Provide the [x, y] coordinate of the cell's center where the given text is located.  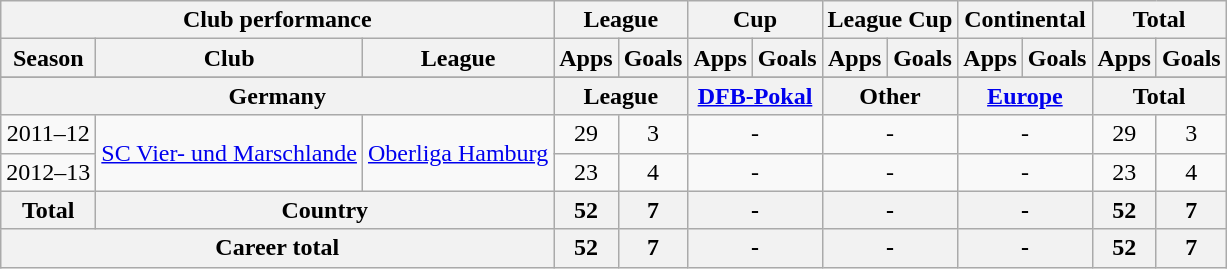
Career total [278, 248]
Season [48, 58]
Europe [1025, 96]
Cup [755, 20]
Club performance [278, 20]
Oberliga Hamburg [458, 153]
2011–12 [48, 134]
Country [325, 210]
Other [890, 96]
League Cup [890, 20]
DFB-Pokal [755, 96]
Continental [1025, 20]
Germany [278, 96]
2012–13 [48, 172]
Club [230, 58]
SC Vier- und Marschlande [230, 153]
